Capture the cell that displays the provided text and extract its [X, Y] central coordinate. 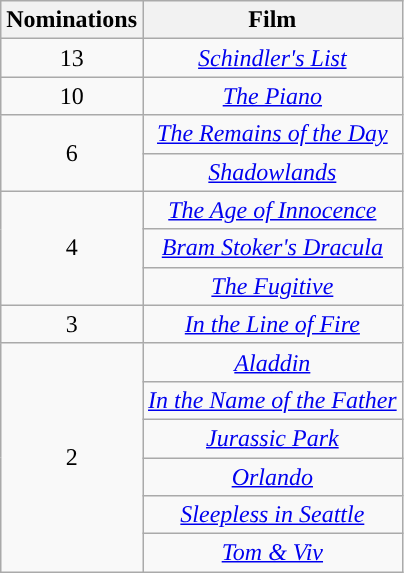
Orlando [272, 477]
Sleepless in Seattle [272, 515]
The Fugitive [272, 286]
In the Name of the Father [272, 400]
2 [72, 457]
Jurassic Park [272, 438]
3 [72, 324]
13 [72, 58]
The Remains of the Day [272, 134]
Aladdin [272, 362]
The Age of Innocence [272, 210]
4 [72, 248]
The Piano [272, 96]
6 [72, 153]
In the Line of Fire [272, 324]
Bram Stoker's Dracula [272, 248]
Nominations [72, 20]
Schindler's List [272, 58]
Shadowlands [272, 172]
Film [272, 20]
Tom & Viv [272, 553]
10 [72, 96]
